Identify which cell holds the provided text, then report its (x, y) central coordinate. 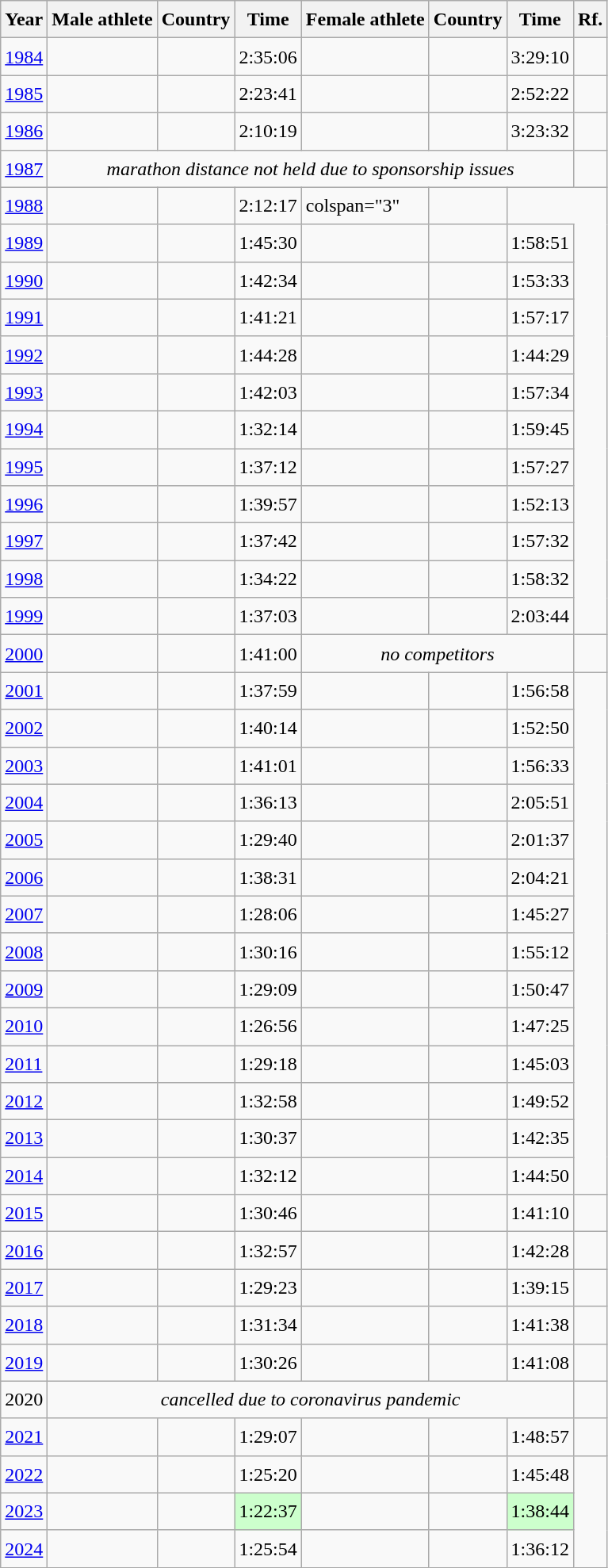
1995 (24, 468)
1:32:14 (268, 430)
1991 (24, 317)
2010 (24, 1026)
2:12:17 (268, 206)
1:45:48 (540, 1474)
1:41:21 (268, 317)
1:41:08 (540, 1362)
2023 (24, 1511)
1:56:33 (540, 766)
1993 (24, 392)
1:52:50 (540, 728)
no competitors (438, 653)
2011 (24, 1064)
2017 (24, 1287)
2013 (24, 1138)
2:52:22 (540, 94)
1:32:12 (268, 1176)
Female athlete (365, 19)
2000 (24, 653)
1:32:58 (268, 1102)
1987 (24, 168)
1:26:56 (268, 1026)
2:01:37 (540, 840)
2007 (24, 915)
1:29:18 (268, 1064)
1:29:07 (268, 1436)
1:34:22 (268, 579)
1989 (24, 243)
1:59:45 (540, 430)
1:45:30 (268, 243)
1990 (24, 281)
1:45:27 (540, 915)
1:29:09 (268, 989)
1:49:52 (540, 1102)
1999 (24, 617)
1:42:28 (540, 1251)
1997 (24, 542)
2014 (24, 1176)
Year (24, 19)
1:39:15 (540, 1287)
1:39:57 (268, 504)
1:41:01 (268, 766)
3:29:10 (540, 57)
1:57:17 (540, 317)
Male athlete (102, 19)
2024 (24, 1549)
1:42:03 (268, 392)
1:58:32 (540, 579)
2008 (24, 951)
2012 (24, 1102)
1986 (24, 132)
1:38:31 (268, 877)
1:48:57 (540, 1436)
2019 (24, 1362)
1:36:12 (540, 1549)
1:30:26 (268, 1362)
1:32:57 (268, 1251)
1:30:37 (268, 1138)
2:05:51 (540, 802)
2004 (24, 802)
1:38:44 (540, 1511)
1:45:03 (540, 1064)
1:55:12 (540, 951)
1:22:37 (268, 1511)
1:29:40 (268, 840)
2001 (24, 691)
colspan="3" (365, 206)
1:41:10 (540, 1213)
2015 (24, 1213)
1:25:20 (268, 1474)
1998 (24, 579)
2016 (24, 1251)
2021 (24, 1436)
2009 (24, 989)
1:44:28 (268, 355)
2002 (24, 728)
1:44:50 (540, 1176)
1:29:23 (268, 1287)
2:04:21 (540, 877)
2006 (24, 877)
1:57:27 (540, 468)
1:44:29 (540, 355)
marathon distance not held due to sponsorship issues (311, 168)
1:47:25 (540, 1026)
1:36:13 (268, 802)
1994 (24, 430)
1:42:34 (268, 281)
2003 (24, 766)
2:03:44 (540, 617)
1:40:14 (268, 728)
2022 (24, 1474)
1984 (24, 57)
1:53:33 (540, 281)
1:31:34 (268, 1325)
1:30:16 (268, 951)
1996 (24, 504)
1:37:42 (268, 542)
2:35:06 (268, 57)
cancelled due to coronavirus pandemic (311, 1400)
1:37:12 (268, 468)
1:30:46 (268, 1213)
1:56:58 (540, 691)
2018 (24, 1325)
1988 (24, 206)
Rf. (590, 19)
1:57:32 (540, 542)
1:25:54 (268, 1549)
1:37:03 (268, 617)
2005 (24, 840)
1:42:35 (540, 1138)
2:10:19 (268, 132)
1:50:47 (540, 989)
1:58:51 (540, 243)
1:37:59 (268, 691)
1:41:00 (268, 653)
1985 (24, 94)
3:23:32 (540, 132)
2020 (24, 1400)
2:23:41 (268, 94)
1992 (24, 355)
1:28:06 (268, 915)
1:57:34 (540, 392)
1:41:38 (540, 1325)
1:52:13 (540, 504)
